Return the [X, Y] coordinate for the center point of the cell that contains the specified text.  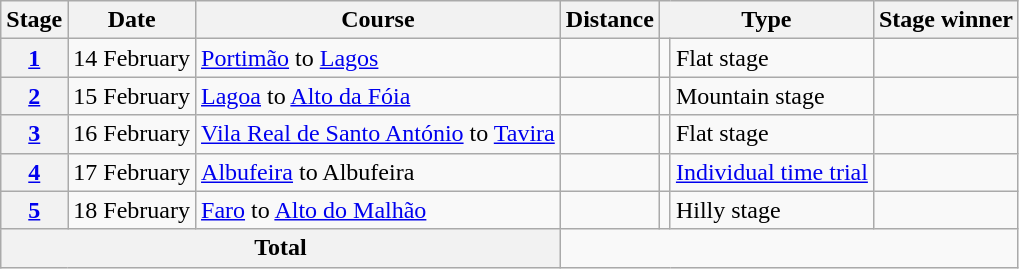
Type [766, 20]
17 February [132, 172]
3 [34, 134]
Mountain stage [772, 96]
14 February [132, 58]
Albufeira to Albufeira [378, 172]
Distance [610, 20]
Stage winner [946, 20]
Faro to Alto do Malhão [378, 210]
4 [34, 172]
Portimão to Lagos [378, 58]
2 [34, 96]
Total [281, 248]
5 [34, 210]
Date [132, 20]
Hilly stage [772, 210]
Course [378, 20]
16 February [132, 134]
Vila Real de Santo António to Tavira [378, 134]
1 [34, 58]
Individual time trial [772, 172]
Stage [34, 20]
15 February [132, 96]
18 February [132, 210]
Lagoa to Alto da Fóia [378, 96]
